Locate the cell with the specified text and output its (X, Y) center coordinate. 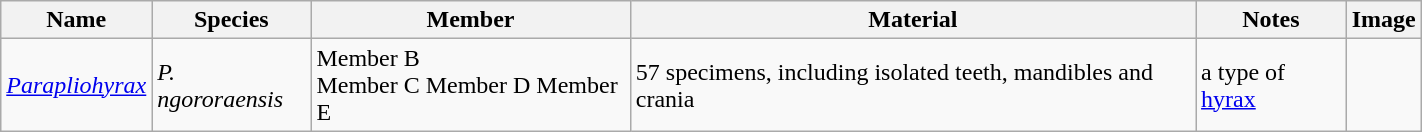
Material (912, 20)
Parapliohyrax (76, 85)
Member (470, 20)
Species (232, 20)
Member BMember C Member D Member E (470, 85)
57 specimens, including isolated teeth, mandibles and crania (912, 85)
Image (1384, 20)
a type of hyrax (1272, 85)
Name (76, 20)
Notes (1272, 20)
P. ngororaensis (232, 85)
